Output the [x, y] coordinate of the center of the cell containing the given text.  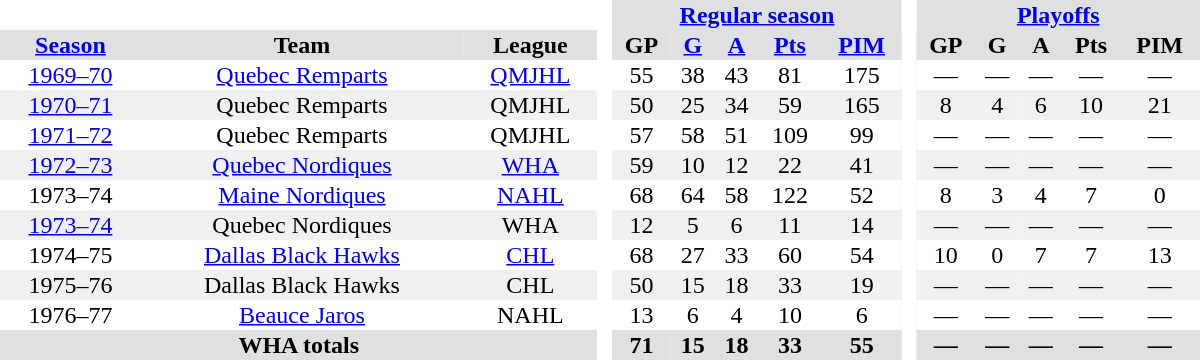
1970–71 [70, 105]
38 [693, 75]
1969–70 [70, 75]
27 [693, 255]
22 [790, 165]
57 [642, 135]
175 [861, 75]
WHA totals [299, 345]
Team [302, 45]
1972–73 [70, 165]
25 [693, 105]
1976–77 [70, 315]
Maine Nordiques [302, 195]
Season [70, 45]
41 [861, 165]
Regular season [757, 15]
11 [790, 225]
52 [861, 195]
34 [737, 105]
3 [997, 195]
51 [737, 135]
21 [1160, 105]
81 [790, 75]
5 [693, 225]
1975–76 [70, 285]
165 [861, 105]
14 [861, 225]
19 [861, 285]
1971–72 [70, 135]
64 [693, 195]
60 [790, 255]
109 [790, 135]
99 [861, 135]
122 [790, 195]
League [530, 45]
Playoffs [1058, 15]
1974–75 [70, 255]
Beauce Jaros [302, 315]
54 [861, 255]
43 [737, 75]
71 [642, 345]
